Determine the (x, y) coordinate at the center of the cell enclosing the given text.  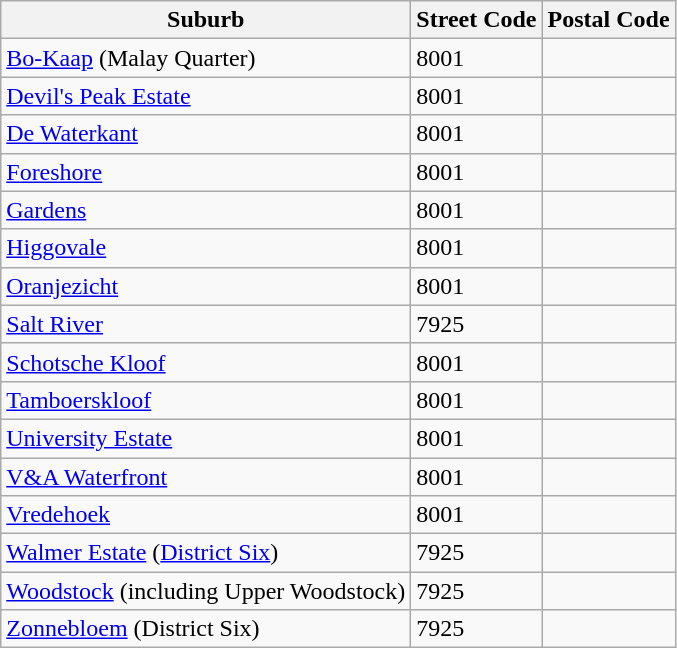
Zonnebloem (District Six) (206, 629)
Street Code (476, 20)
Vredehoek (206, 515)
Gardens (206, 210)
De Waterkant (206, 134)
Schotsche Kloof (206, 362)
V&A Waterfront (206, 477)
Higgovale (206, 248)
Salt River (206, 324)
University Estate (206, 438)
Foreshore (206, 172)
Bo-Kaap (Malay Quarter) (206, 58)
Devil's Peak Estate (206, 96)
Suburb (206, 20)
Walmer Estate (District Six) (206, 553)
Postal Code (608, 20)
Woodstock (including Upper Woodstock) (206, 591)
Tamboerskloof (206, 400)
Oranjezicht (206, 286)
